Output the (X, Y) coordinate of the center of the cell containing the given text.  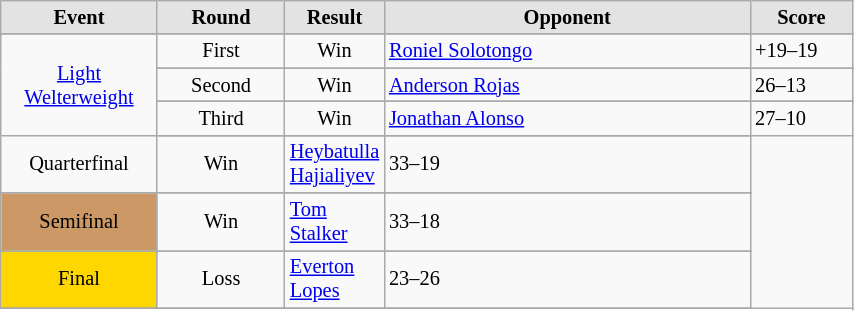
27–10 (801, 118)
+19–19 (801, 51)
Heybatulla Hajialiyev (334, 164)
Light Welterweight (79, 84)
Everton Lopes (334, 279)
Opponent (567, 17)
Second (221, 85)
33–18 (567, 222)
Roniel Solotongo (567, 51)
Tom Stalker (334, 222)
Semifinal (79, 222)
Quarterfinal (79, 164)
Third (221, 118)
Final (79, 279)
26–13 (801, 85)
Score (801, 17)
First (221, 51)
23–26 (567, 279)
Loss (221, 279)
Result (334, 17)
33–19 (567, 164)
Round (221, 17)
Anderson Rojas (567, 85)
Jonathan Alonso (567, 118)
Event (79, 17)
